Provide the (X, Y) coordinate of the cell's center where the given text is located.  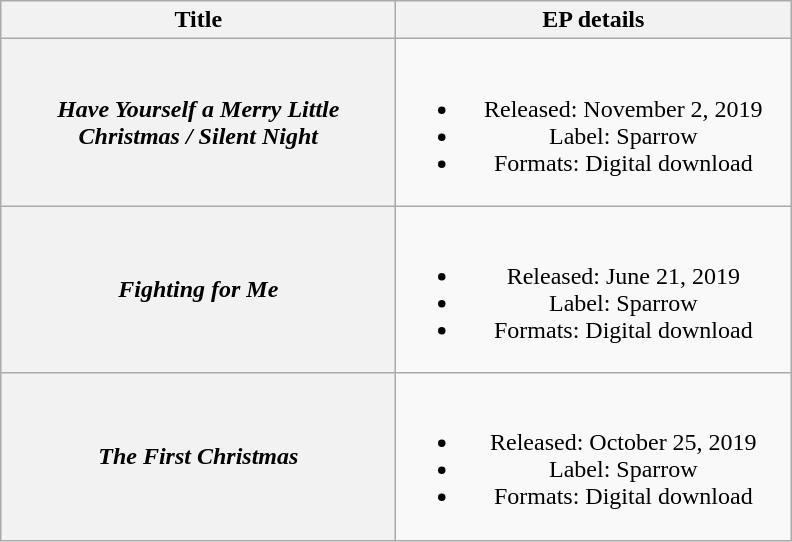
Released: June 21, 2019Label: SparrowFormats: Digital download (594, 290)
EP details (594, 20)
Fighting for Me (198, 290)
The First Christmas (198, 456)
Released: November 2, 2019Label: SparrowFormats: Digital download (594, 122)
Have Yourself a Merry Little Christmas / Silent Night (198, 122)
Released: October 25, 2019Label: SparrowFormats: Digital download (594, 456)
Title (198, 20)
